Return [X, Y] of the center of cell containing provided text 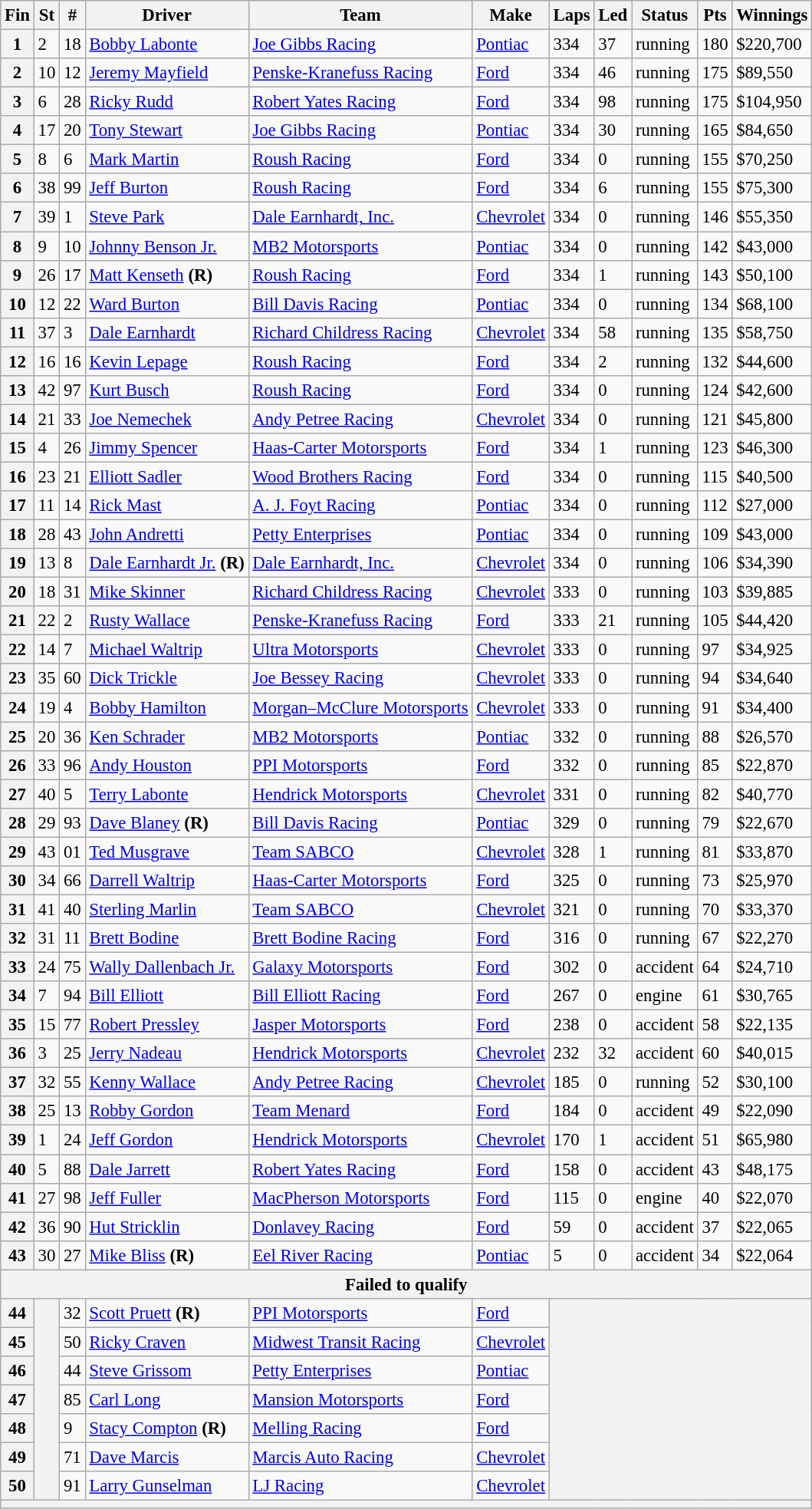
325 [572, 881]
90 [72, 1227]
Midwest Transit Racing [360, 1342]
123 [715, 448]
112 [715, 506]
Dick Trickle [167, 679]
Bobby Hamilton [167, 707]
Brett Bodine [167, 938]
$220,700 [772, 44]
158 [572, 1169]
Bill Elliott Racing [360, 996]
Mike Skinner [167, 592]
$65,980 [772, 1140]
135 [715, 332]
51 [715, 1140]
121 [715, 419]
103 [715, 592]
316 [572, 938]
143 [715, 275]
A. J. Foyt Racing [360, 506]
61 [715, 996]
Mansion Motorsports [360, 1399]
$22,090 [772, 1112]
$44,600 [772, 361]
Ultra Motorsports [360, 650]
Sterling Marlin [167, 909]
$25,970 [772, 881]
$22,070 [772, 1198]
329 [572, 823]
$89,550 [772, 73]
238 [572, 1025]
Rusty Wallace [167, 621]
Laps [572, 15]
Wally Dallenbach Jr. [167, 967]
Ricky Rudd [167, 102]
Brett Bodine Racing [360, 938]
$30,100 [772, 1082]
St [46, 15]
180 [715, 44]
Driver [167, 15]
59 [572, 1227]
Larry Gunselman [167, 1486]
$27,000 [772, 506]
Steve Grissom [167, 1371]
105 [715, 621]
Jeff Burton [167, 188]
$50,100 [772, 275]
184 [572, 1112]
Michael Waltrip [167, 650]
$104,950 [772, 102]
Bill Elliott [167, 996]
Matt Kenseth (R) [167, 275]
55 [72, 1082]
$22,270 [772, 938]
Ken Schrader [167, 736]
Eel River Racing [360, 1255]
Dave Blaney (R) [167, 823]
01 [72, 852]
Joe Nemechek [167, 419]
$55,350 [772, 217]
Ricky Craven [167, 1342]
Fin [18, 15]
$34,400 [772, 707]
331 [572, 794]
Marcis Auto Racing [360, 1458]
170 [572, 1140]
Ted Musgrave [167, 852]
Pts [715, 15]
$40,015 [772, 1053]
47 [18, 1399]
52 [715, 1082]
Tony Stewart [167, 130]
48 [18, 1428]
79 [715, 823]
Jeremy Mayfield [167, 73]
81 [715, 852]
Steve Park [167, 217]
$68,100 [772, 304]
$84,650 [772, 130]
146 [715, 217]
Winnings [772, 15]
$22,135 [772, 1025]
$33,370 [772, 909]
Dale Earnhardt Jr. (R) [167, 563]
93 [72, 823]
Dale Jarrett [167, 1169]
Kenny Wallace [167, 1082]
Andy Houston [167, 765]
$70,250 [772, 160]
132 [715, 361]
Dale Earnhardt [167, 332]
Team [360, 15]
Robert Pressley [167, 1025]
$24,710 [772, 967]
Stacy Compton (R) [167, 1428]
Jerry Nadeau [167, 1053]
99 [72, 188]
$34,390 [772, 563]
Carl Long [167, 1399]
Terry Labonte [167, 794]
96 [72, 765]
Dave Marcis [167, 1458]
Hut Stricklin [167, 1227]
Robby Gordon [167, 1112]
106 [715, 563]
John Andretti [167, 535]
67 [715, 938]
Jeff Fuller [167, 1198]
$45,800 [772, 419]
Joe Bessey Racing [360, 679]
$34,640 [772, 679]
Status [665, 15]
$33,870 [772, 852]
Elliott Sadler [167, 476]
$34,925 [772, 650]
Failed to qualify [406, 1284]
Bobby Labonte [167, 44]
MacPherson Motorsports [360, 1198]
232 [572, 1053]
LJ Racing [360, 1486]
165 [715, 130]
$75,300 [772, 188]
82 [715, 794]
Scott Pruett (R) [167, 1313]
71 [72, 1458]
Ward Burton [167, 304]
Donlavey Racing [360, 1227]
Galaxy Motorsports [360, 967]
$58,750 [772, 332]
267 [572, 996]
Kevin Lepage [167, 361]
Mike Bliss (R) [167, 1255]
Johnny Benson Jr. [167, 246]
66 [72, 881]
Rick Mast [167, 506]
$42,600 [772, 390]
$26,570 [772, 736]
302 [572, 967]
77 [72, 1025]
Wood Brothers Racing [360, 476]
$22,065 [772, 1227]
Jasper Motorsports [360, 1025]
# [72, 15]
185 [572, 1082]
Mark Martin [167, 160]
75 [72, 967]
$44,420 [772, 621]
142 [715, 246]
$22,064 [772, 1255]
Darrell Waltrip [167, 881]
$22,670 [772, 823]
321 [572, 909]
124 [715, 390]
$30,765 [772, 996]
Team Menard [360, 1112]
Jimmy Spencer [167, 448]
73 [715, 881]
Kurt Busch [167, 390]
Melling Racing [360, 1428]
64 [715, 967]
$40,770 [772, 794]
Morgan–McClure Motorsports [360, 707]
Make [511, 15]
$40,500 [772, 476]
134 [715, 304]
70 [715, 909]
$46,300 [772, 448]
Jeff Gordon [167, 1140]
328 [572, 852]
109 [715, 535]
Led [613, 15]
45 [18, 1342]
$22,870 [772, 765]
$39,885 [772, 592]
$48,175 [772, 1169]
